From the cell containing the given text, extract its center point as (X, Y) coordinate. 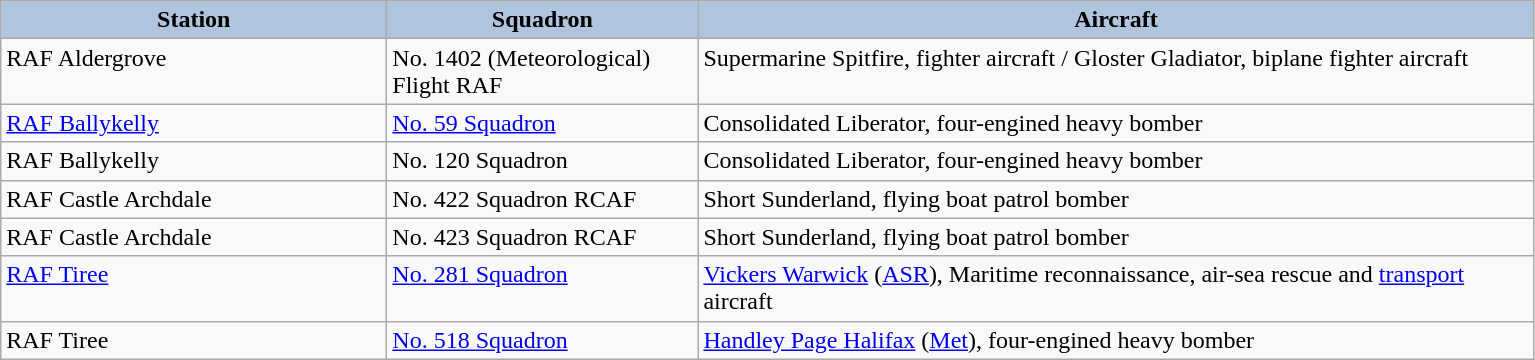
No. 281 Squadron (542, 288)
No. 120 Squadron (542, 161)
RAF Aldergrove (194, 72)
Vickers Warwick (ASR), Maritime reconnaissance, air-sea rescue and transport aircraft (1116, 288)
No. 423 Squadron RCAF (542, 237)
No. 1402 (Meteorological) Flight RAF (542, 72)
Station (194, 20)
Squadron (542, 20)
Supermarine Spitfire, fighter aircraft / Gloster Gladiator, biplane fighter aircraft (1116, 72)
Aircraft (1116, 20)
Handley Page Halifax (Met), four-engined heavy bomber (1116, 340)
No. 59 Squadron (542, 123)
No. 518 Squadron (542, 340)
No. 422 Squadron RCAF (542, 199)
